Detect which cell encompasses the target text, then output its (x, y) center coordinate. 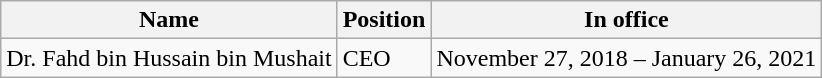
CEO (384, 58)
Name (169, 20)
In office (626, 20)
November 27, 2018 – January 26, 2021 (626, 58)
Position (384, 20)
Dr. Fahd bin Hussain bin Mushait (169, 58)
